Identify which cell holds the provided text, then report its (x, y) central coordinate. 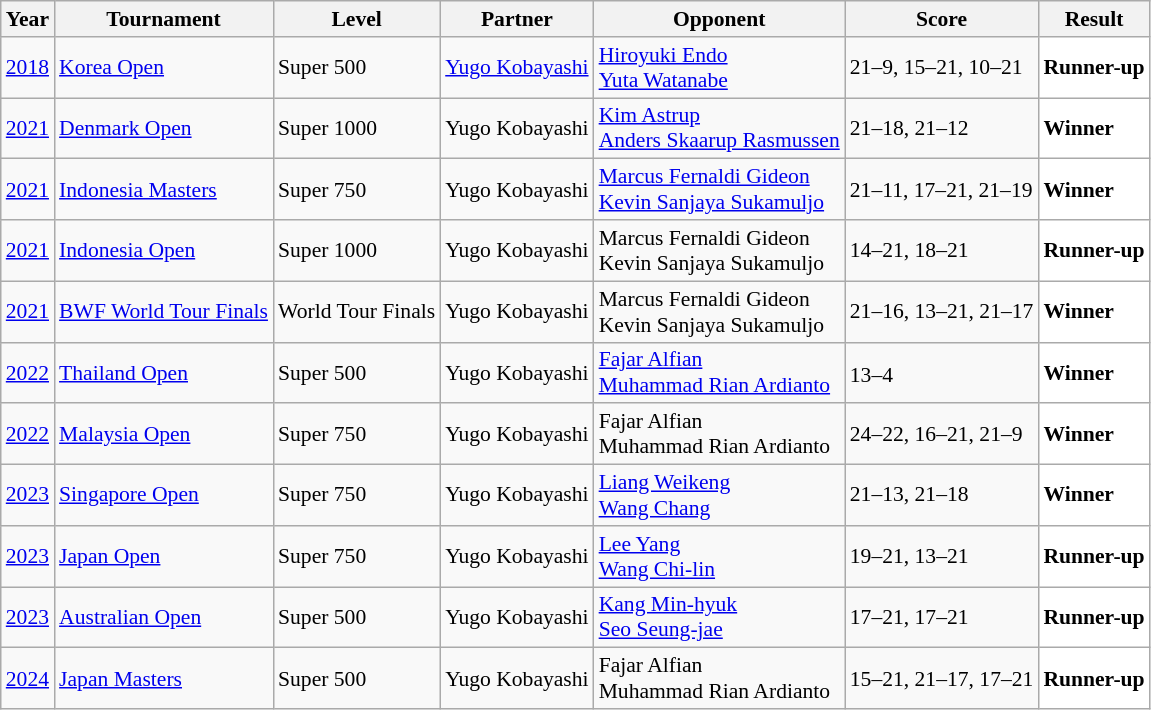
19–21, 13–21 (942, 556)
Indonesia Masters (164, 190)
13–4 (942, 372)
Kim Astrup Anders Skaarup Rasmussen (720, 128)
World Tour Finals (356, 312)
21–11, 17–21, 21–19 (942, 190)
15–21, 21–17, 17–21 (942, 678)
17–21, 17–21 (942, 618)
Kang Min-hyuk Seo Seung-jae (720, 618)
Opponent (720, 19)
21–18, 21–12 (942, 128)
Tournament (164, 19)
21–16, 13–21, 21–17 (942, 312)
Indonesia Open (164, 250)
Year (28, 19)
Hiroyuki Endo Yuta Watanabe (720, 68)
Korea Open (164, 68)
Denmark Open (164, 128)
2018 (28, 68)
BWF World Tour Finals (164, 312)
21–13, 21–18 (942, 496)
Malaysia Open (164, 434)
Japan Open (164, 556)
Liang Weikeng Wang Chang (720, 496)
24–22, 16–21, 21–9 (942, 434)
21–9, 15–21, 10–21 (942, 68)
Lee Yang Wang Chi-lin (720, 556)
Result (1094, 19)
Japan Masters (164, 678)
14–21, 18–21 (942, 250)
Partner (516, 19)
Score (942, 19)
Thailand Open (164, 372)
2024 (28, 678)
Singapore Open (164, 496)
Level (356, 19)
Australian Open (164, 618)
